For the text-containing cell, return its midpoint in (X, Y) coordinate format. 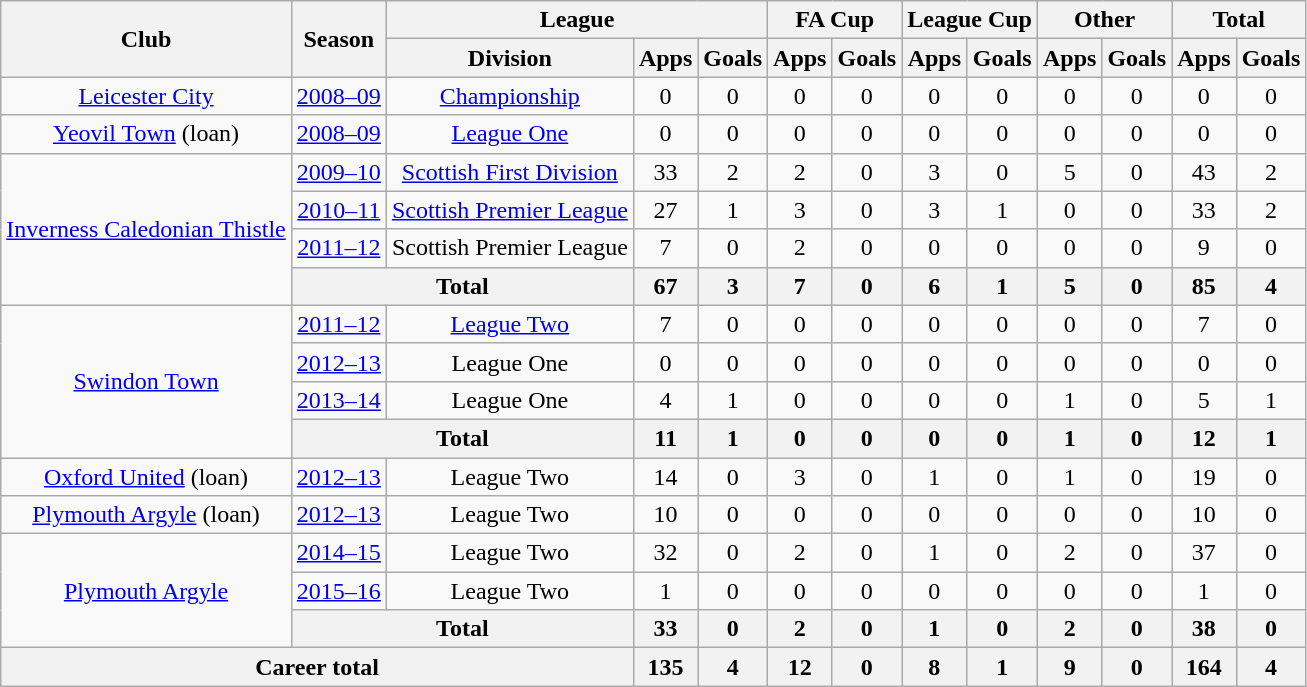
Scottish First Division (510, 172)
8 (934, 667)
Swindon Town (146, 381)
2014–15 (338, 553)
32 (665, 553)
Season (338, 39)
43 (1204, 172)
2015–16 (338, 591)
FA Cup (835, 20)
11 (665, 438)
League (576, 20)
135 (665, 667)
Yeovil Town (loan) (146, 134)
Club (146, 39)
Championship (510, 96)
67 (665, 286)
Oxford United (loan) (146, 477)
19 (1204, 477)
Other (1104, 20)
2010–11 (338, 210)
14 (665, 477)
37 (1204, 553)
Leicester City (146, 96)
85 (1204, 286)
Division (510, 58)
2009–10 (338, 172)
164 (1204, 667)
2013–14 (338, 400)
27 (665, 210)
38 (1204, 629)
Career total (318, 667)
6 (934, 286)
League Cup (970, 20)
Inverness Caledonian Thistle (146, 229)
Plymouth Argyle (loan) (146, 515)
Plymouth Argyle (146, 591)
